Extract the [X, Y] coordinate from the center of the cell holding the provided text.  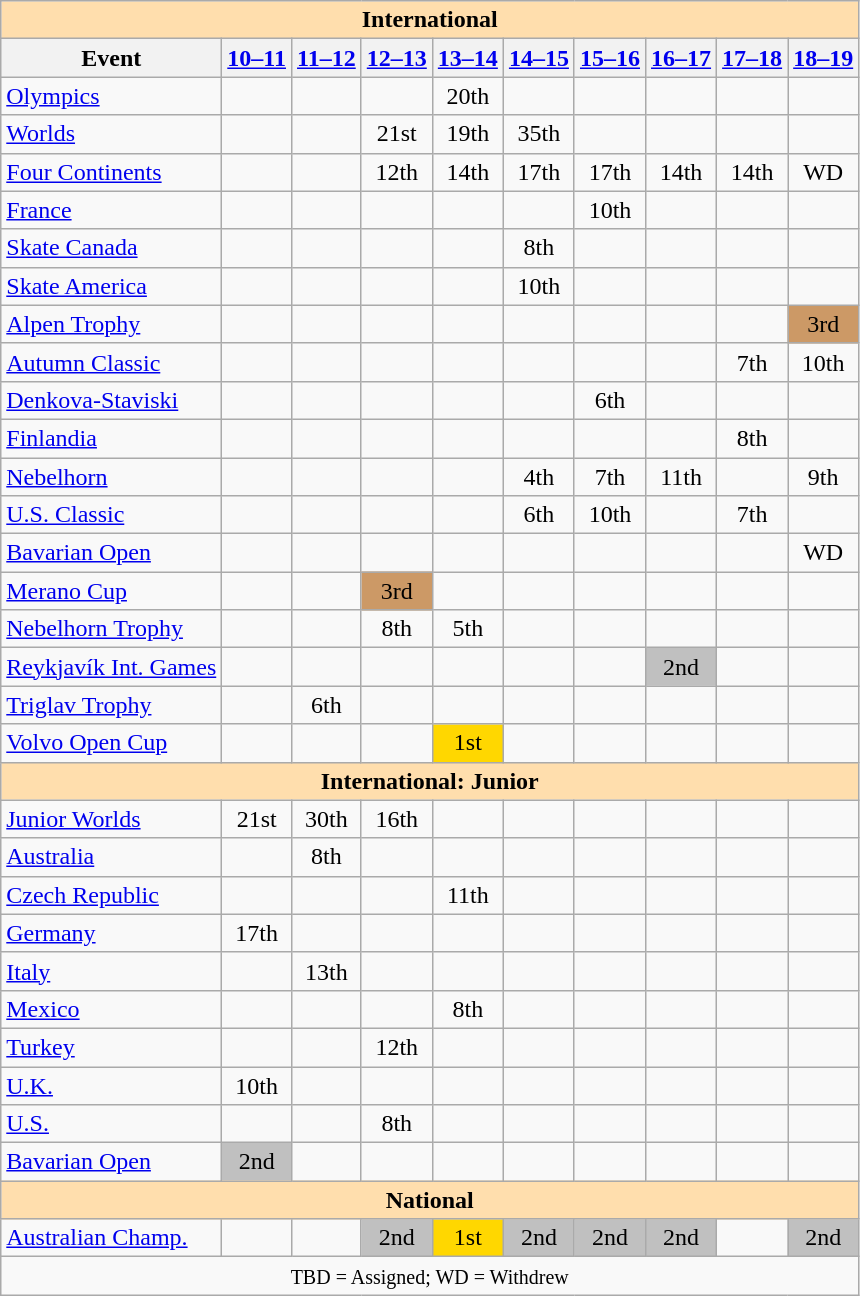
Event [112, 58]
Junior Worlds [112, 819]
Turkey [112, 1047]
16–17 [682, 58]
15–16 [610, 58]
Worlds [112, 134]
Reykjavík Int. Games [112, 667]
Nebelhorn [112, 477]
17–18 [752, 58]
U.S. [112, 1124]
Australia [112, 857]
10–11 [257, 58]
National [430, 1200]
Skate Canada [112, 248]
5th [468, 629]
Alpen Trophy [112, 324]
France [112, 210]
11–12 [327, 58]
Skate America [112, 286]
13–14 [468, 58]
12–13 [396, 58]
30th [327, 819]
9th [824, 477]
International: Junior [430, 781]
Mexico [112, 1009]
Germany [112, 933]
U.S. Classic [112, 515]
Four Continents [112, 172]
Czech Republic [112, 895]
19th [468, 134]
International [430, 20]
Triglav Trophy [112, 705]
Australian Champ. [112, 1238]
Denkova-Staviski [112, 400]
Finlandia [112, 438]
Merano Cup [112, 591]
Volvo Open Cup [112, 743]
TBD = Assigned; WD = Withdrew [430, 1276]
20th [468, 96]
4th [538, 477]
U.K. [112, 1085]
14–15 [538, 58]
Nebelhorn Trophy [112, 629]
35th [538, 134]
18–19 [824, 58]
Italy [112, 971]
Autumn Classic [112, 362]
16th [396, 819]
Olympics [112, 96]
13th [327, 971]
